Determine the (X, Y) coordinate at the center of the cell enclosing the given text.  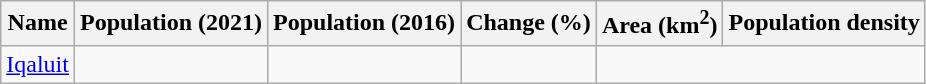
Population (2021) (170, 24)
Population density (824, 24)
Iqaluit (38, 64)
Name (38, 24)
Area (km2) (660, 24)
Population (2016) (364, 24)
Change (%) (529, 24)
